From the cell containing the given text, extract its center point as (x, y) coordinate. 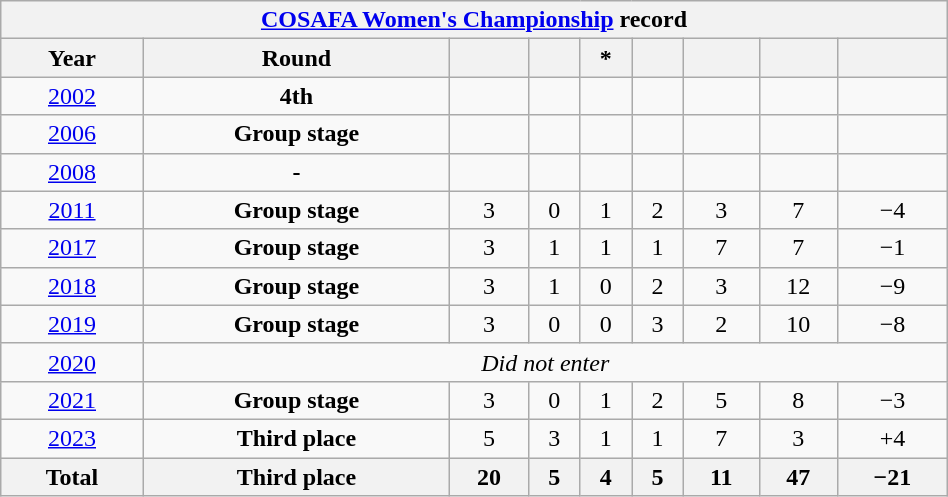
−4 (893, 210)
47 (798, 477)
8 (798, 400)
COSAFA Women's Championship record (474, 20)
2019 (72, 324)
+4 (893, 438)
−21 (893, 477)
Did not enter (545, 362)
2023 (72, 438)
2008 (72, 172)
2018 (72, 286)
2002 (72, 96)
2017 (72, 248)
* (606, 58)
−1 (893, 248)
- (296, 172)
Total (72, 477)
12 (798, 286)
11 (721, 477)
Round (296, 58)
10 (798, 324)
20 (490, 477)
2011 (72, 210)
2020 (72, 362)
2021 (72, 400)
−8 (893, 324)
−3 (893, 400)
2006 (72, 134)
4th (296, 96)
Year (72, 58)
4 (606, 477)
−9 (893, 286)
